Identify which cell holds the provided text, then report its [X, Y] central coordinate. 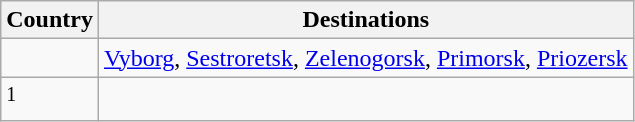
1 [50, 100]
Destinations [366, 20]
Country [50, 20]
Vyborg, Sestroretsk, Zelenogorsk, Primorsk, Priozersk [366, 58]
